Search for the cell housing the specified text and yield its (x, y) center coordinate. 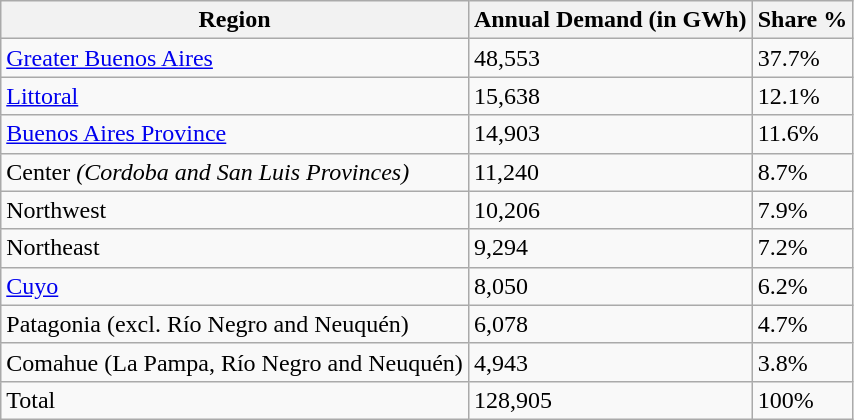
4,943 (610, 362)
6,078 (610, 324)
Northeast (235, 248)
14,903 (610, 134)
12.1% (802, 96)
7.9% (802, 210)
100% (802, 400)
11.6% (802, 134)
Northwest (235, 210)
Patagonia (excl. Río Negro and Neuquén) (235, 324)
Share % (802, 20)
Buenos Aires Province (235, 134)
Annual Demand (in GWh) (610, 20)
Littoral (235, 96)
Total (235, 400)
10,206 (610, 210)
Greater Buenos Aires (235, 58)
3.8% (802, 362)
Cuyo (235, 286)
8.7% (802, 172)
48,553 (610, 58)
37.7% (802, 58)
15,638 (610, 96)
Region (235, 20)
9,294 (610, 248)
11,240 (610, 172)
4.7% (802, 324)
6.2% (802, 286)
Comahue (La Pampa, Río Negro and Neuquén) (235, 362)
7.2% (802, 248)
Center (Cordoba and San Luis Provinces) (235, 172)
8,050 (610, 286)
128,905 (610, 400)
